Return the [x, y] coordinate for the center point of the cell that contains the specified text.  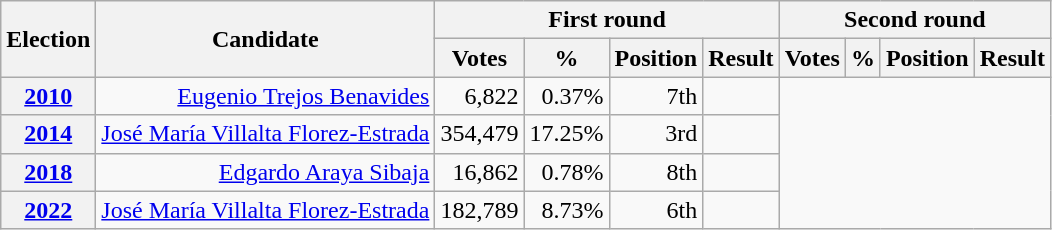
First round [607, 20]
8.73% [566, 210]
0.78% [566, 172]
6,822 [480, 96]
Election [48, 39]
2010 [48, 96]
16,862 [480, 172]
3rd [656, 134]
7th [656, 96]
2014 [48, 134]
2018 [48, 172]
354,479 [480, 134]
Candidate [266, 39]
0.37% [566, 96]
8th [656, 172]
6th [656, 210]
Edgardo Araya Sibaja [266, 172]
Second round [914, 20]
2022 [48, 210]
182,789 [480, 210]
17.25% [566, 134]
Eugenio Trejos Benavides [266, 96]
